Output the (x, y) coordinate of the center of the cell containing the given text.  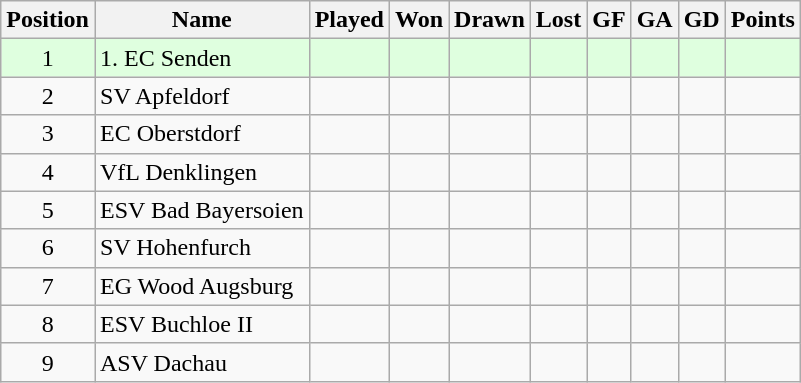
GA (654, 20)
VfL Denklingen (202, 172)
Lost (558, 20)
ESV Bad Bayersoien (202, 210)
GD (702, 20)
5 (48, 210)
Position (48, 20)
7 (48, 286)
ESV Buchloe II (202, 324)
Played (349, 20)
4 (48, 172)
9 (48, 362)
SV Hohenfurch (202, 248)
EG Wood Augsburg (202, 286)
Name (202, 20)
8 (48, 324)
SV Apfeldorf (202, 96)
1 (48, 58)
1. EC Senden (202, 58)
2 (48, 96)
Drawn (490, 20)
Won (418, 20)
3 (48, 134)
GF (609, 20)
EC Oberstdorf (202, 134)
6 (48, 248)
ASV Dachau (202, 362)
Points (762, 20)
